Pinpoint the cell where the given text exists, returning its [X, Y] midpoint coordinate. 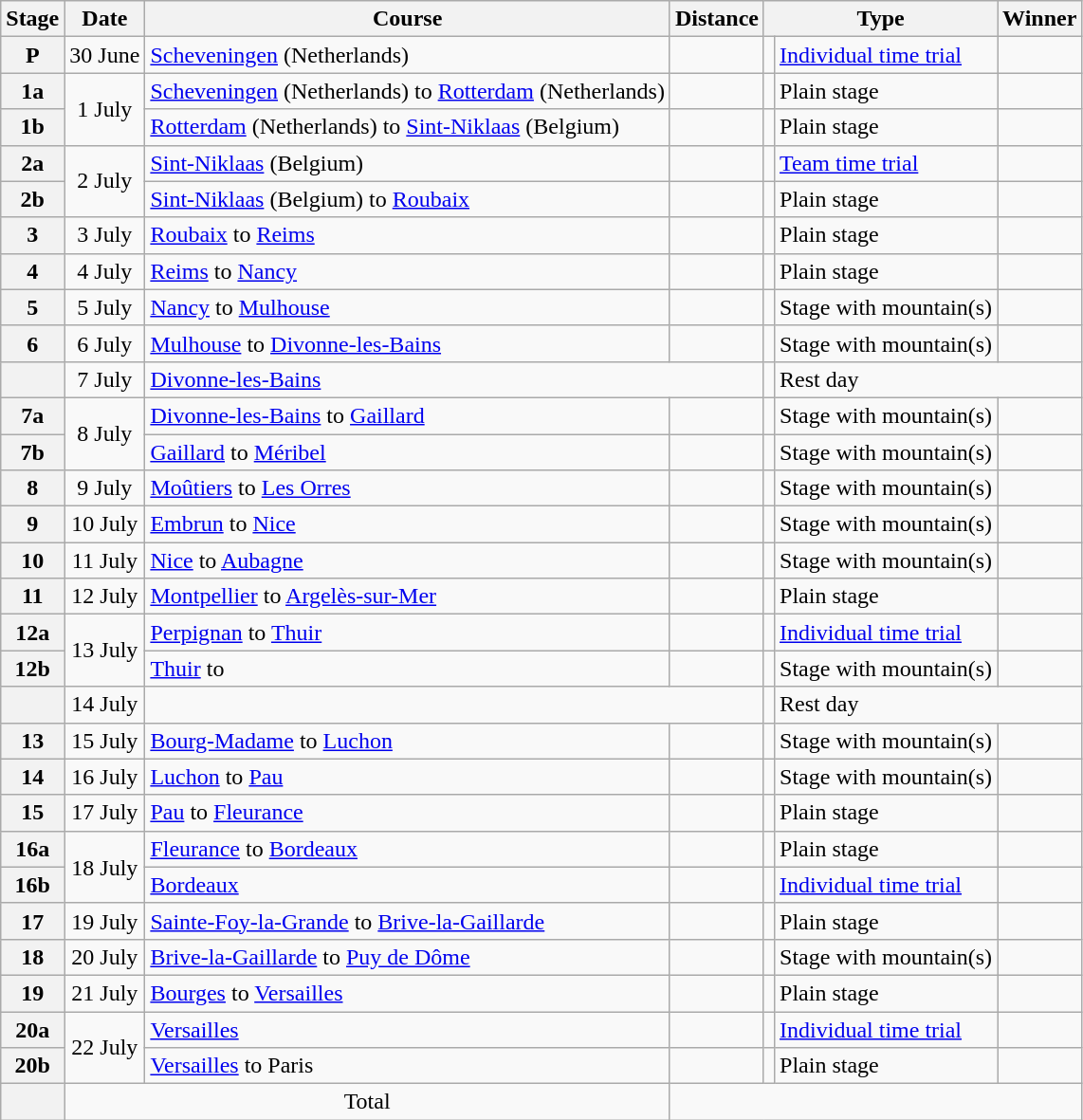
3 July [104, 235]
Bourg-Madame to Luchon [408, 741]
Bordeaux [408, 885]
20 July [104, 957]
18 July [104, 867]
13 July [104, 651]
5 July [104, 307]
Winner [1039, 19]
1b [32, 127]
16a [32, 849]
5 [32, 307]
Date [104, 19]
P [32, 55]
Type [880, 19]
17 July [104, 813]
Bourges to Versailles [408, 993]
Versailles [408, 1029]
Sainte-Foy-la-Grande to Brive-la-Gaillarde [408, 921]
Pau to Fleurance [408, 813]
6 July [104, 343]
Nancy to Mulhouse [408, 307]
2a [32, 163]
Divonne-les-Bains [455, 379]
9 [32, 524]
12a [32, 633]
Mulhouse to Divonne-les-Bains [408, 343]
3 [32, 235]
Sint-Niklaas (Belgium) [408, 163]
11 July [104, 560]
Scheveningen (Netherlands) to Rotterdam (Netherlands) [408, 91]
Thuir to [408, 669]
21 July [104, 993]
13 [32, 741]
Reims to Nancy [408, 271]
2 July [104, 181]
11 [32, 597]
Brive-la-Gaillarde to Puy de Dôme [408, 957]
1a [32, 91]
16 July [104, 777]
4 [32, 271]
15 July [104, 741]
20b [32, 1066]
7a [32, 415]
12 July [104, 597]
Gaillard to Méribel [408, 452]
19 [32, 993]
Divonne-les-Bains to Gaillard [408, 415]
17 [32, 921]
1 July [104, 109]
Stage [32, 19]
30 June [104, 55]
8 [32, 488]
6 [32, 343]
2b [32, 199]
22 July [104, 1047]
8 July [104, 433]
14 [32, 777]
12b [32, 669]
7 July [104, 379]
Scheveningen (Netherlands) [408, 55]
Rotterdam (Netherlands) to Sint-Niklaas (Belgium) [408, 127]
9 July [104, 488]
Sint-Niklaas (Belgium) to Roubaix [408, 199]
Team time trial [886, 163]
Embrun to Nice [408, 524]
4 July [104, 271]
14 July [104, 705]
Total [368, 1102]
16b [32, 885]
Montpellier to Argelès-sur-Mer [408, 597]
18 [32, 957]
Fleurance to Bordeaux [408, 849]
10 July [104, 524]
19 July [104, 921]
Distance [717, 19]
Nice to Aubagne [408, 560]
10 [32, 560]
Course [408, 19]
Versailles to Paris [408, 1066]
Moûtiers to Les Orres [408, 488]
Perpignan to Thuir [408, 633]
20a [32, 1029]
7b [32, 452]
Luchon to Pau [408, 777]
15 [32, 813]
Roubaix to Reims [408, 235]
